Capture the cell that displays the provided text and extract its [x, y] central coordinate. 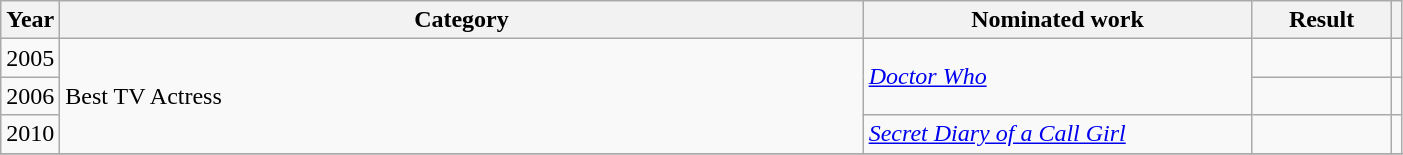
Best TV Actress [462, 96]
Year [30, 20]
Result [1322, 20]
Secret Diary of a Call Girl [1058, 134]
2006 [30, 96]
Doctor Who [1058, 77]
2010 [30, 134]
2005 [30, 58]
Nominated work [1058, 20]
Category [462, 20]
